Search for the cell housing the specified text and yield its [X, Y] center coordinate. 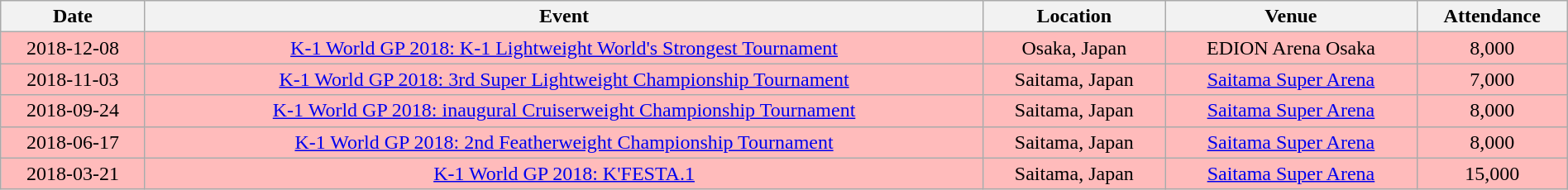
7,000 [1492, 79]
K-1 World GP 2018: inaugural Cruiserweight Championship Tournament [564, 111]
K-1 World GP 2018: K'FESTA.1 [564, 173]
2018-11-03 [73, 79]
2018-09-24 [73, 111]
2018-12-08 [73, 48]
15,000 [1492, 173]
Venue [1292, 17]
K-1 World GP 2018: 2nd Featherweight Championship Tournament [564, 142]
2018-03-21 [73, 173]
EDION Arena Osaka [1292, 48]
Osaka, Japan [1074, 48]
Event [564, 17]
2018-06-17 [73, 142]
Attendance [1492, 17]
K-1 World GP 2018: K-1 Lightweight World's Strongest Tournament [564, 48]
Location [1074, 17]
K-1 World GP 2018: 3rd Super Lightweight Championship Tournament [564, 79]
Date [73, 17]
